Return the [x, y] coordinate for the center point of the cell that contains the specified text.  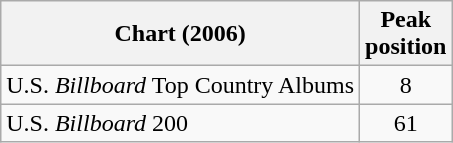
61 [406, 123]
Peakposition [406, 34]
U.S. Billboard 200 [180, 123]
Chart (2006) [180, 34]
U.S. Billboard Top Country Albums [180, 85]
8 [406, 85]
